Capture the cell that displays the provided text and extract its (x, y) central coordinate. 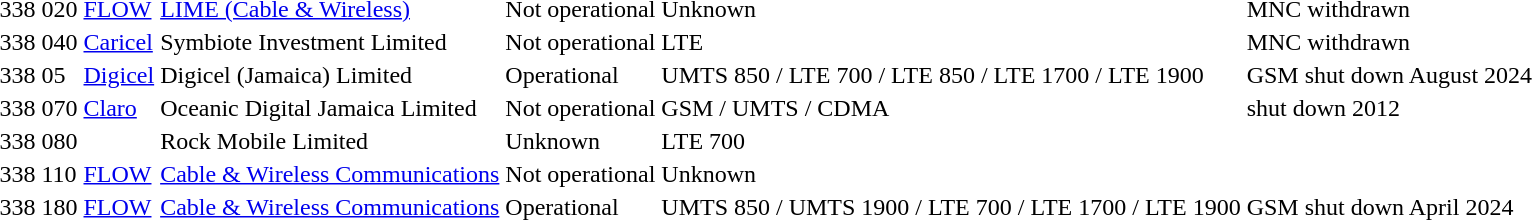
GSM / UMTS / CDMA (951, 108)
Caricel (119, 42)
070 (60, 108)
Digicel (119, 75)
080 (60, 141)
Symbiote Investment Limited (330, 42)
LTE 700 (951, 141)
UMTS 850 / LTE 700 / LTE 850 / LTE 1700 / LTE 1900 (951, 75)
Digicel (Jamaica) Limited (330, 75)
FLOW (119, 174)
Rock Mobile Limited (330, 141)
Operational (580, 75)
LTE (951, 42)
Claro (119, 108)
Oceanic Digital Jamaica Limited (330, 108)
Cable & Wireless Communications (330, 174)
040 (60, 42)
05 (60, 75)
110 (60, 174)
